Return (x, y) of the center of cell containing provided text 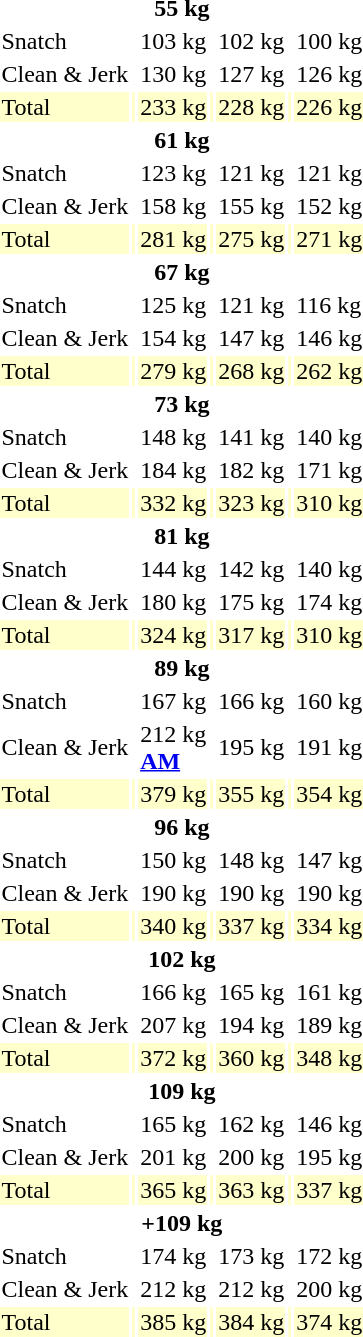
268 kg (252, 371)
207 kg (174, 1025)
337 kg (252, 926)
332 kg (174, 503)
154 kg (174, 338)
233 kg (174, 107)
125 kg (174, 305)
372 kg (174, 1058)
212 kgAM (174, 748)
175 kg (252, 602)
127 kg (252, 74)
194 kg (252, 1025)
355 kg (252, 794)
180 kg (174, 602)
200 kg (252, 1157)
174 kg (174, 1256)
123 kg (174, 173)
360 kg (252, 1058)
173 kg (252, 1256)
102 kg (252, 41)
228 kg (252, 107)
340 kg (174, 926)
144 kg (174, 569)
385 kg (174, 1322)
142 kg (252, 569)
275 kg (252, 239)
317 kg (252, 635)
384 kg (252, 1322)
324 kg (174, 635)
363 kg (252, 1190)
365 kg (174, 1190)
182 kg (252, 470)
147 kg (252, 338)
167 kg (174, 701)
150 kg (174, 860)
195 kg (252, 748)
103 kg (174, 41)
158 kg (174, 206)
281 kg (174, 239)
141 kg (252, 437)
162 kg (252, 1124)
279 kg (174, 371)
130 kg (174, 74)
184 kg (174, 470)
155 kg (252, 206)
201 kg (174, 1157)
323 kg (252, 503)
379 kg (174, 794)
